Return [x, y] of the center of cell containing provided text 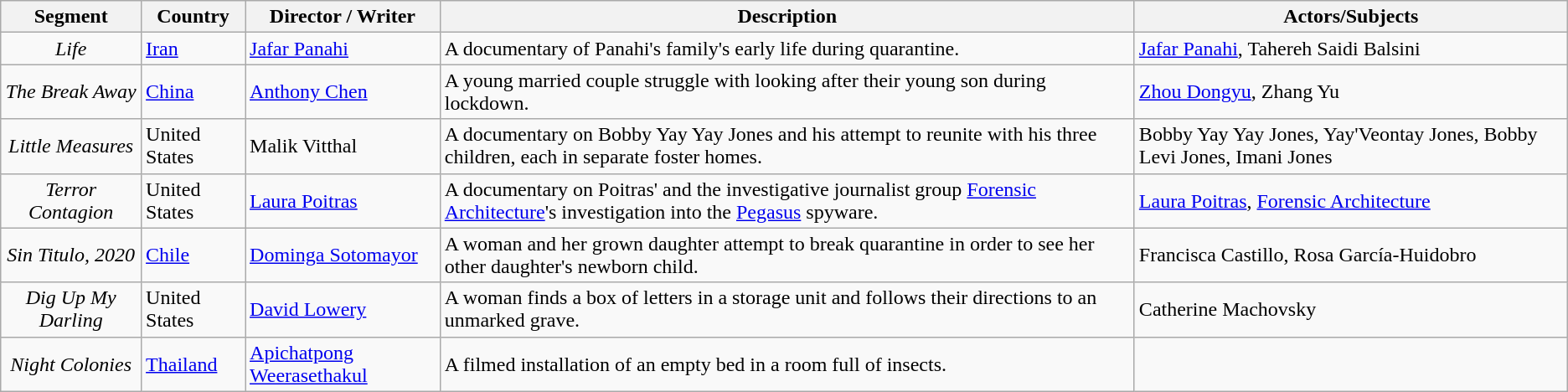
Night Colonies [71, 364]
Segment [71, 17]
Life [71, 49]
Dominga Sotomayor [343, 255]
China [193, 92]
Francisca Castillo, Rosa García-Huidobro [1350, 255]
A woman finds a box of letters in a storage unit and follows their directions to an unmarked grave. [787, 310]
Jafar Panahi [343, 49]
Director / Writer [343, 17]
A young married couple struggle with looking after their young son during lockdown. [787, 92]
Bobby Yay Yay Jones, Yay'Veontay Jones, Bobby Levi Jones, Imani Jones [1350, 146]
A woman and her grown daughter attempt to break quarantine in order to see her other daughter's newborn child. [787, 255]
Jafar Panahi, Tahereh Saidi Balsini [1350, 49]
Dig Up My Darling [71, 310]
Thailand [193, 364]
Chile [193, 255]
Zhou Dongyu, Zhang Yu [1350, 92]
Description [787, 17]
Apichatpong Weerasethakul [343, 364]
A filmed installation of an empty bed in a room full of insects. [787, 364]
Sin Titulo, 2020 [71, 255]
A documentary of Panahi's family's early life during quarantine. [787, 49]
Actors/Subjects [1350, 17]
A documentary on Poitras' and the investigative journalist group Forensic Architecture's investigation into the Pegasus spyware. [787, 201]
The Break Away [71, 92]
Laura Poitras, Forensic Architecture [1350, 201]
Anthony Chen [343, 92]
Terror Contagion [71, 201]
A documentary on Bobby Yay Yay Jones and his attempt to reunite with his three children, each in separate foster homes. [787, 146]
Iran [193, 49]
Laura Poitras [343, 201]
Country [193, 17]
Catherine Machovsky [1350, 310]
David Lowery [343, 310]
Little Measures [71, 146]
Malik Vitthal [343, 146]
